Output the (X, Y) coordinate of the center of the cell containing the given text.  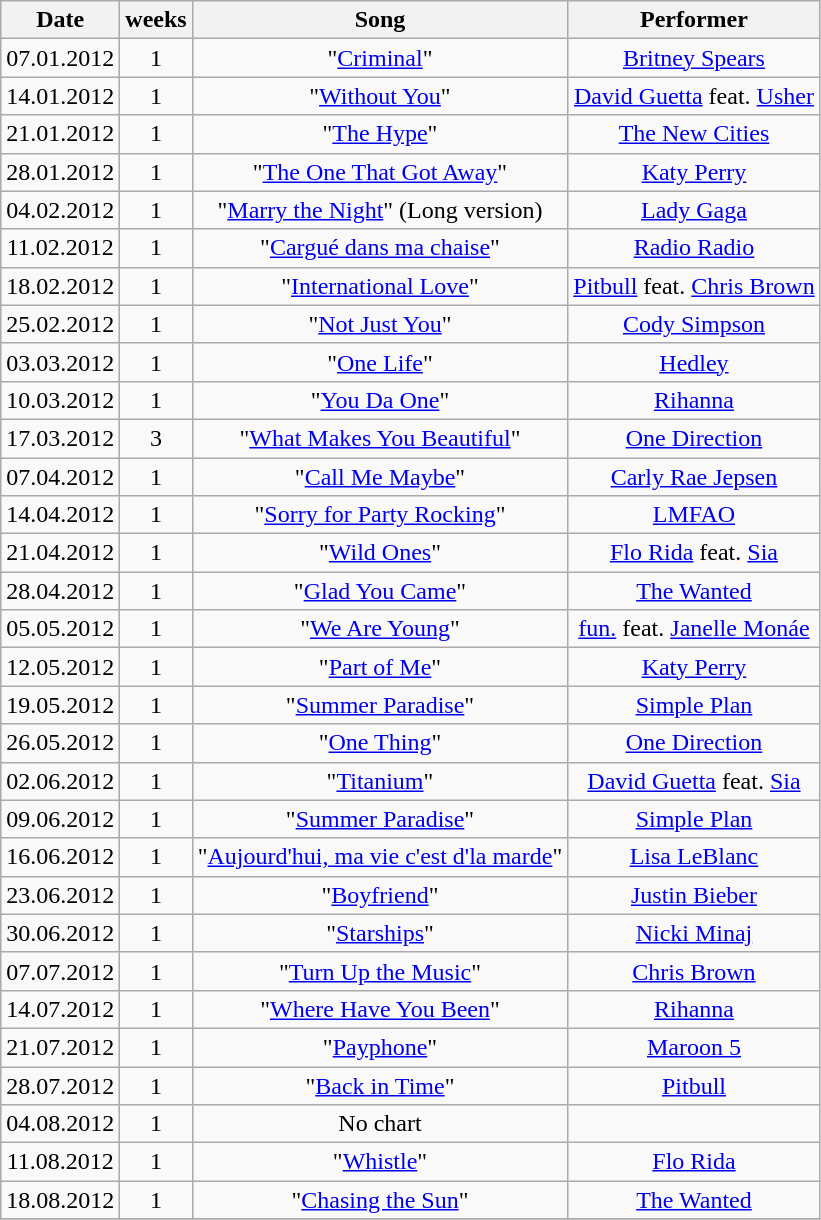
No chart (380, 1124)
"Marry the Night" (Long version) (380, 210)
28.01.2012 (60, 172)
"Glad You Came" (380, 591)
Carly Rae Jepsen (694, 477)
Maroon 5 (694, 1047)
Hedley (694, 362)
14.07.2012 (60, 1009)
03.03.2012 (60, 362)
"Titanium" (380, 781)
"Boyfriend" (380, 895)
"Sorry for Party Rocking" (380, 515)
"Criminal" (380, 58)
"Where Have You Been" (380, 1009)
04.08.2012 (60, 1124)
28.04.2012 (60, 591)
11.02.2012 (60, 248)
"The One That Got Away" (380, 172)
Justin Bieber (694, 895)
19.05.2012 (60, 705)
"Whistle" (380, 1162)
16.06.2012 (60, 857)
14.01.2012 (60, 96)
"One Thing" (380, 743)
Cody Simpson (694, 324)
"Aujourd'hui, ma vie c'est d'la marde" (380, 857)
07.07.2012 (60, 971)
Britney Spears (694, 58)
"Starships" (380, 933)
18.02.2012 (60, 286)
"Chasing the Sun" (380, 1200)
Lisa LeBlanc (694, 857)
"Call Me Maybe" (380, 477)
23.06.2012 (60, 895)
21.01.2012 (60, 134)
26.05.2012 (60, 743)
"The Hype" (380, 134)
"We Are Young" (380, 629)
10.03.2012 (60, 400)
weeks (156, 20)
"Turn Up the Music" (380, 971)
12.05.2012 (60, 667)
25.02.2012 (60, 324)
28.07.2012 (60, 1085)
17.03.2012 (60, 438)
21.04.2012 (60, 553)
Song (380, 20)
Pitbull (694, 1085)
"Part of Me" (380, 667)
fun. feat. Janelle Monáe (694, 629)
Pitbull feat. Chris Brown (694, 286)
30.06.2012 (60, 933)
"Cargué dans ma chaise" (380, 248)
07.04.2012 (60, 477)
"Without You" (380, 96)
18.08.2012 (60, 1200)
04.02.2012 (60, 210)
"Not Just You" (380, 324)
Chris Brown (694, 971)
Performer (694, 20)
Flo Rida feat. Sia (694, 553)
07.01.2012 (60, 58)
"Payphone" (380, 1047)
Date (60, 20)
Radio Radio (694, 248)
05.05.2012 (60, 629)
Nicki Minaj (694, 933)
"You Da One" (380, 400)
"What Makes You Beautiful" (380, 438)
The New Cities (694, 134)
"Wild Ones" (380, 553)
"Back in Time" (380, 1085)
21.07.2012 (60, 1047)
02.06.2012 (60, 781)
3 (156, 438)
11.08.2012 (60, 1162)
David Guetta feat. Sia (694, 781)
"International Love" (380, 286)
"One Life" (380, 362)
14.04.2012 (60, 515)
Lady Gaga (694, 210)
09.06.2012 (60, 819)
LMFAO (694, 515)
David Guetta feat. Usher (694, 96)
Flo Rida (694, 1162)
